Determine the [x, y] coordinate at the center of the cell enclosing the given text.  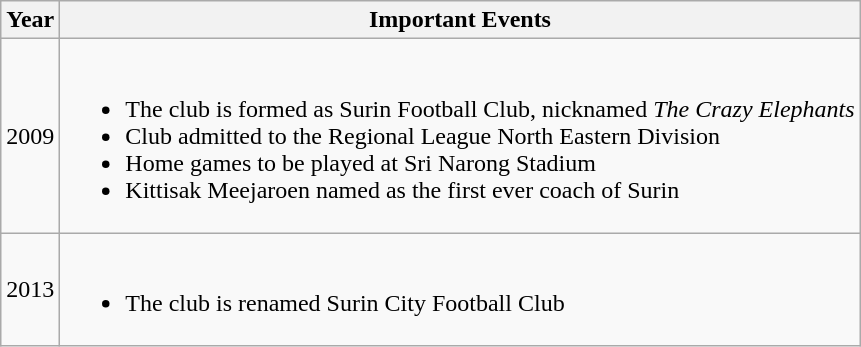
Important Events [460, 20]
2013 [30, 290]
Year [30, 20]
2009 [30, 136]
The club is renamed Surin City Football Club [460, 290]
